From the cell containing the given text, extract its center point as [x, y] coordinate. 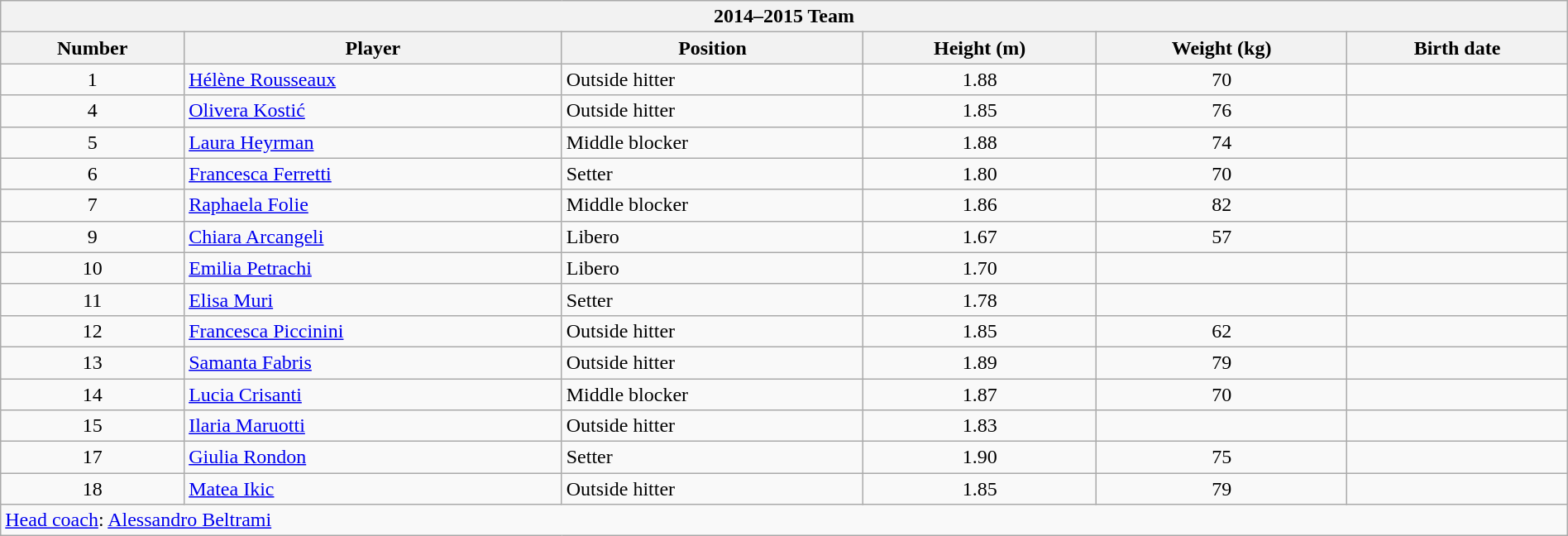
1.87 [980, 395]
Lucia Crisanti [374, 395]
11 [93, 299]
57 [1221, 237]
1.89 [980, 362]
1.78 [980, 299]
4 [93, 111]
5 [93, 142]
Giulia Rondon [374, 457]
75 [1221, 457]
1.90 [980, 457]
Samanta Fabris [374, 362]
62 [1221, 331]
Francesca Piccinini [374, 331]
Laura Heyrman [374, 142]
1.86 [980, 205]
Olivera Kostić [374, 111]
1.83 [980, 426]
Weight (kg) [1221, 48]
Hélène Rousseaux [374, 79]
7 [93, 205]
12 [93, 331]
Player [374, 48]
1 [93, 79]
6 [93, 174]
74 [1221, 142]
17 [93, 457]
Ilaria Maruotti [374, 426]
1.70 [980, 268]
Elisa Muri [374, 299]
Head coach: Alessandro Beltrami [784, 520]
Birth date [1457, 48]
Chiara Arcangeli [374, 237]
Matea Ikic [374, 489]
76 [1221, 111]
15 [93, 426]
Francesca Ferretti [374, 174]
Emilia Petrachi [374, 268]
10 [93, 268]
2014–2015 Team [784, 17]
1.67 [980, 237]
9 [93, 237]
Number [93, 48]
1.80 [980, 174]
14 [93, 395]
Position [713, 48]
Height (m) [980, 48]
18 [93, 489]
82 [1221, 205]
13 [93, 362]
Raphaela Folie [374, 205]
